From the cell containing the given text, extract its center point as [X, Y] coordinate. 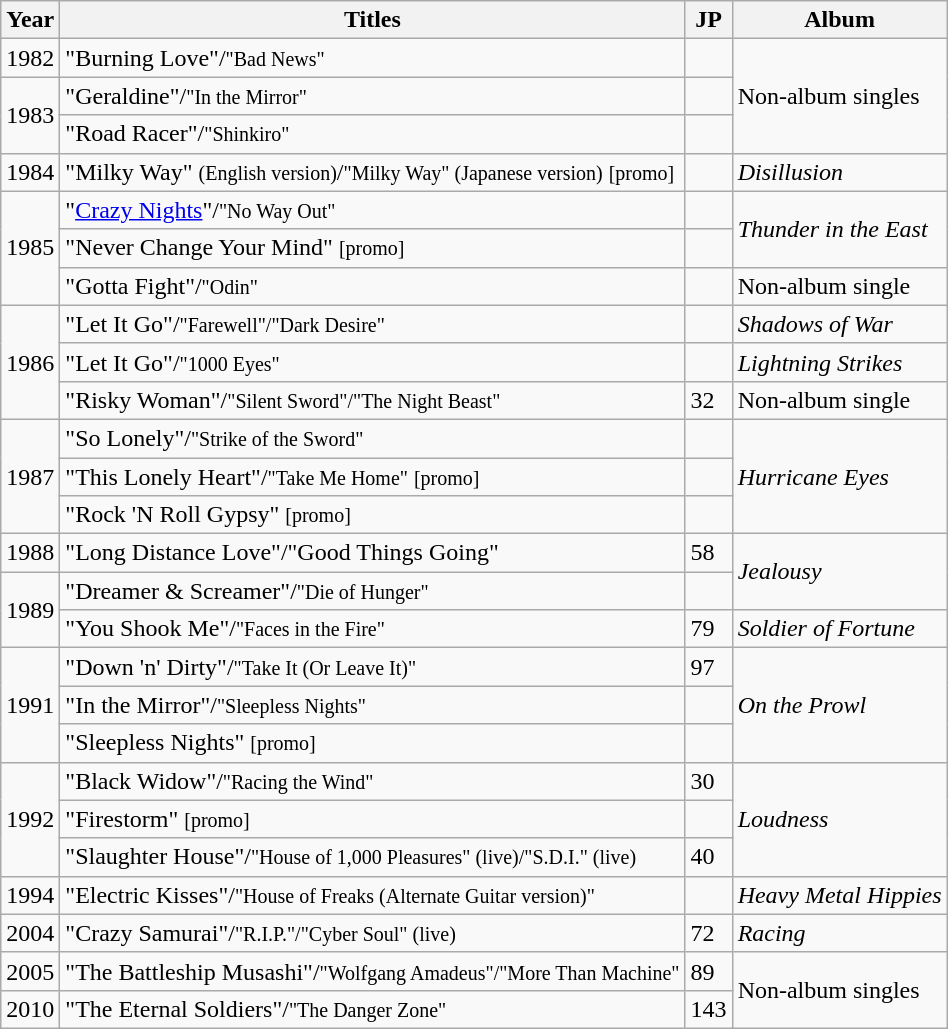
2004 [30, 933]
On the Prowl [840, 705]
"Sleepless Nights" [promo] [372, 743]
1992 [30, 819]
"Let It Go"/"Farewell"/"Dark Desire" [372, 324]
72 [708, 933]
143 [708, 1009]
"Crazy Samurai"/"R.I.P."/"Cyber Soul" (live) [372, 933]
"Long Distance Love"/"Good Things Going" [372, 553]
Soldier of Fortune [840, 629]
Year [30, 20]
"Down 'n' Dirty"/"Take It (Or Leave It)" [372, 667]
40 [708, 857]
1988 [30, 553]
"Firestorm" [promo] [372, 819]
1991 [30, 705]
2005 [30, 971]
89 [708, 971]
2010 [30, 1009]
Disillusion [840, 172]
97 [708, 667]
"Milky Way" (English version)/"Milky Way" (Japanese version) [promo] [372, 172]
1994 [30, 895]
"Dreamer & Screamer"/"Die of Hunger" [372, 591]
"Rock 'N Roll Gypsy" [promo] [372, 515]
"Burning Love"/"Bad News" [372, 58]
30 [708, 781]
"Road Racer"/"Shinkiro" [372, 134]
"Geraldine"/"In the Mirror" [372, 96]
Lightning Strikes [840, 362]
1987 [30, 476]
32 [708, 400]
"Slaughter House"/"House of 1,000 Pleasures" (live)/"S.D.I." (live) [372, 857]
JP [708, 20]
"You Shook Me"/"Faces in the Fire" [372, 629]
"The Eternal Soldiers"/"The Danger Zone" [372, 1009]
Titles [372, 20]
"Risky Woman"/"Silent Sword"/"The Night Beast" [372, 400]
1984 [30, 172]
1982 [30, 58]
79 [708, 629]
Hurricane Eyes [840, 476]
1986 [30, 362]
"Let It Go"/"1000 Eyes" [372, 362]
58 [708, 553]
1985 [30, 248]
"In the Mirror"/"Sleepless Nights" [372, 705]
"The Battleship Musashi"/"Wolfgang Amadeus"/"More Than Machine" [372, 971]
Racing [840, 933]
Shadows of War [840, 324]
Loudness [840, 819]
"Black Widow"/"Racing the Wind" [372, 781]
Heavy Metal Hippies [840, 895]
1983 [30, 115]
1989 [30, 610]
Thunder in the East [840, 229]
Jealousy [840, 572]
"Crazy Nights"/"No Way Out" [372, 210]
"Gotta Fight"/"Odin" [372, 286]
Album [840, 20]
"Electric Kisses"/"House of Freaks (Alternate Guitar version)" [372, 895]
"So Lonely"/"Strike of the Sword" [372, 438]
"This Lonely Heart"/"Take Me Home" [promo] [372, 477]
"Never Change Your Mind" [promo] [372, 248]
